Return [x, y] of the center of cell containing provided text 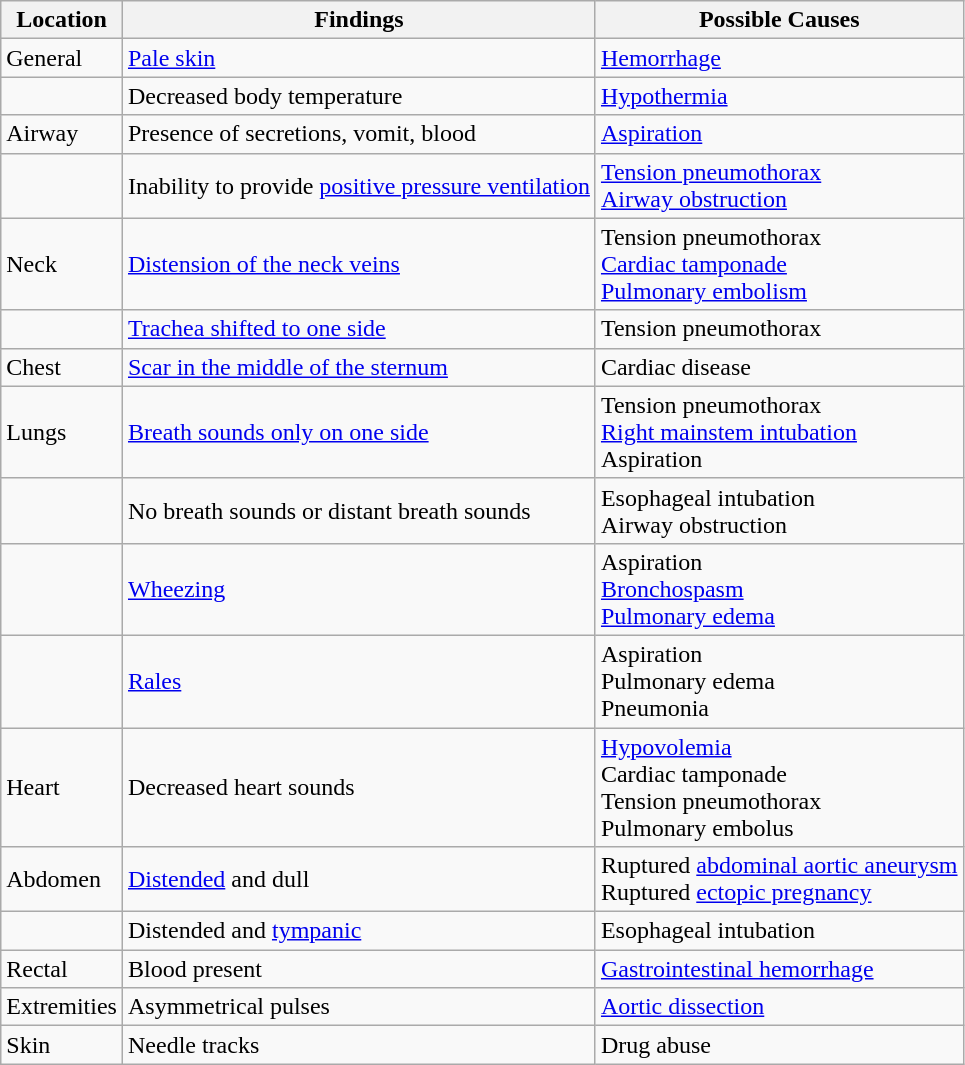
Tension pneumothorax [779, 329]
Esophageal intubationAirway obstruction [779, 510]
Pale skin [358, 58]
Esophageal intubation [779, 931]
Presence of secretions, vomit, blood [358, 134]
Rectal [62, 969]
Asymmetrical pulses [358, 1007]
Gastrointestinal hemorrhage [779, 969]
Rales [358, 681]
Location [62, 20]
Abdomen [62, 880]
Needle tracks [358, 1045]
Extremities [62, 1007]
Ruptured abdominal aortic aneurysmRuptured ectopic pregnancy [779, 880]
Lungs [62, 432]
Aortic dissection [779, 1007]
Aspiration [779, 134]
Heart [62, 788]
Breath sounds only on one side [358, 432]
Findings [358, 20]
Distended and tympanic [358, 931]
Neck [62, 264]
AspirationBronchospasmPulmonary edema [779, 589]
Cardiac disease [779, 367]
Chest [62, 367]
Possible Causes [779, 20]
Wheezing [358, 589]
Decreased heart sounds [358, 788]
Hypothermia [779, 96]
Hemorrhage [779, 58]
Distension of the neck veins [358, 264]
Drug abuse [779, 1045]
Airway [62, 134]
Decreased body temperature [358, 96]
No breath sounds or distant breath sounds [358, 510]
Tension pneumothoraxRight mainstem intubationAspiration [779, 432]
Trachea shifted to one side [358, 329]
Tension pneumothoraxCardiac tamponadePulmonary embolism [779, 264]
Blood present [358, 969]
Skin [62, 1045]
AspirationPulmonary edemaPneumonia [779, 681]
General [62, 58]
HypovolemiaCardiac tamponadeTension pneumothoraxPulmonary embolus [779, 788]
Distended and dull [358, 880]
Scar in the middle of the sternum [358, 367]
Inability to provide positive pressure ventilation [358, 186]
Tension pneumothoraxAirway obstruction [779, 186]
